Extract the (x, y) coordinate from the center of the cell holding the provided text.  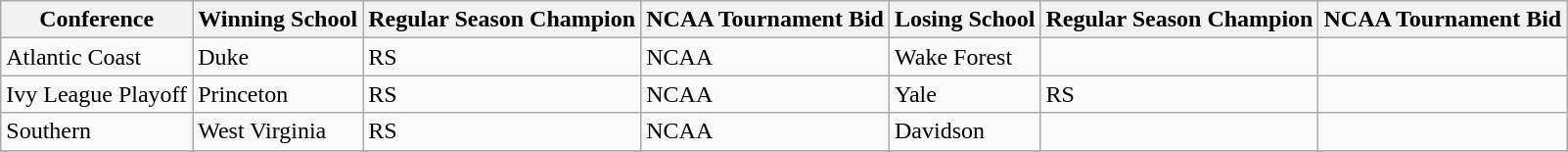
Winning School (278, 20)
Princeton (278, 94)
Losing School (964, 20)
West Virginia (278, 131)
Davidson (964, 131)
Southern (97, 131)
Ivy League Playoff (97, 94)
Atlantic Coast (97, 57)
Conference (97, 20)
Yale (964, 94)
Wake Forest (964, 57)
Duke (278, 57)
